Return the (x, y) coordinate for the center point of the cell that contains the specified text.  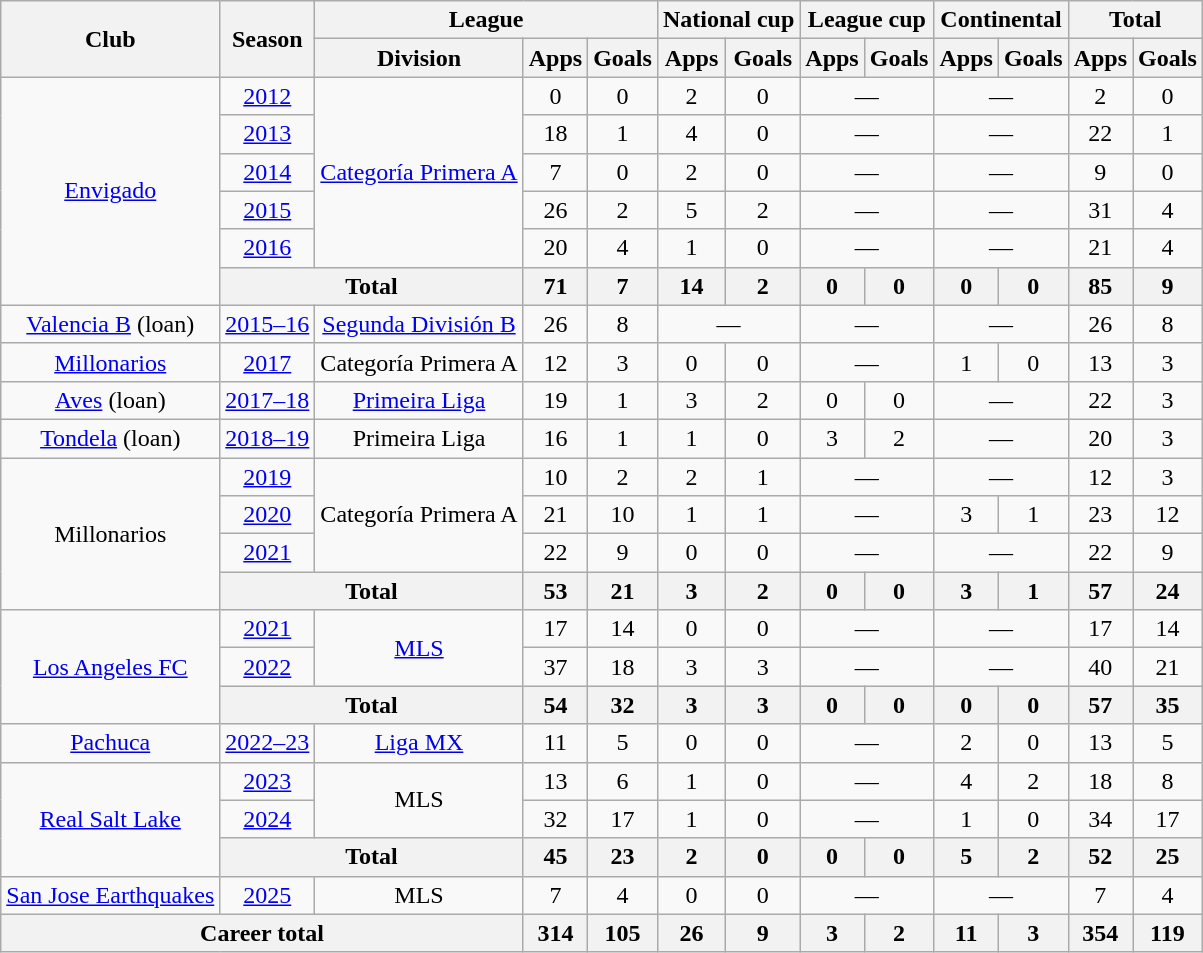
34 (1100, 819)
League cup (867, 20)
2024 (268, 819)
2014 (268, 172)
53 (555, 591)
24 (1168, 591)
League (486, 20)
37 (555, 667)
6 (623, 781)
Aves (loan) (110, 400)
Career total (262, 933)
19 (555, 400)
Segunda División B (419, 324)
2023 (268, 781)
354 (1100, 933)
2022 (268, 667)
Continental (1001, 20)
25 (1168, 857)
Division (419, 58)
Envigado (110, 191)
2020 (268, 515)
314 (555, 933)
San Jose Earthquakes (110, 895)
Club (110, 39)
Valencia B (loan) (110, 324)
54 (555, 705)
Liga MX (419, 743)
31 (1100, 210)
Pachuca (110, 743)
2022–23 (268, 743)
Tondela (loan) (110, 438)
119 (1168, 933)
2016 (268, 248)
2013 (268, 134)
2018–19 (268, 438)
85 (1100, 286)
2015 (268, 210)
35 (1168, 705)
Real Salt Lake (110, 819)
16 (555, 438)
Los Angeles FC (110, 667)
105 (623, 933)
2019 (268, 477)
2025 (268, 895)
2012 (268, 96)
71 (555, 286)
2017–18 (268, 400)
2015–16 (268, 324)
2017 (268, 362)
45 (555, 857)
Season (268, 39)
40 (1100, 667)
52 (1100, 857)
National cup (728, 20)
